Return [X, Y] of the center of cell containing provided text 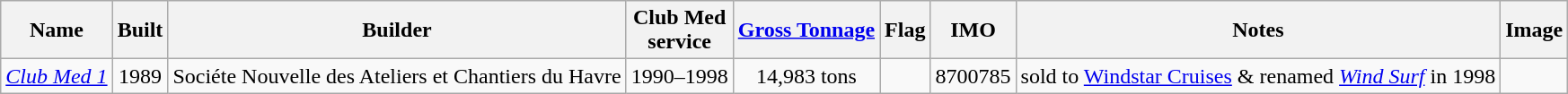
sold to Windstar Cruises & renamed Wind Surf in 1998 [1258, 76]
Sociéte Nouvelle des Ateliers et Chantiers du Havre [397, 76]
Club Medservice [679, 30]
Built [140, 30]
Builder [397, 30]
Club Med 1 [57, 76]
Flag [905, 30]
Gross Tonnage [806, 30]
Notes [1258, 30]
1989 [140, 76]
Name [57, 30]
8700785 [973, 76]
1990–1998 [679, 76]
Image [1534, 30]
IMO [973, 30]
14,983 tons [806, 76]
